Scan for the cell matching the given text and deliver its (X, Y) coordinate at center. 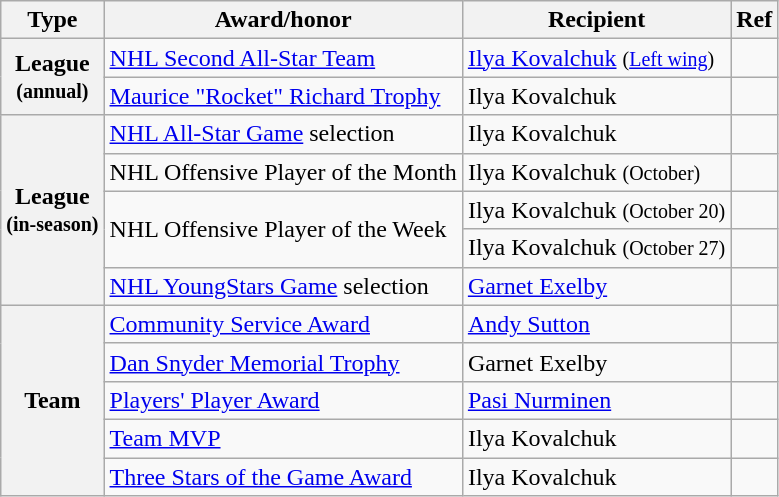
Award/honor (283, 20)
Team MVP (283, 438)
NHL Second All-Star Team (283, 58)
Recipient (596, 20)
Ilya Kovalchuk (October) (596, 172)
Players' Player Award (283, 400)
Type (52, 20)
Three Stars of the Game Award (283, 477)
NHL Offensive Player of the Week (283, 229)
Ref (754, 20)
Ilya Kovalchuk (October 20) (596, 210)
NHL Offensive Player of the Month (283, 172)
NHL YoungStars Game selection (283, 286)
League(in-season) (52, 210)
Maurice "Rocket" Richard Trophy (283, 96)
NHL All-Star Game selection (283, 134)
Team (52, 400)
Andy Sutton (596, 324)
League(annual) (52, 77)
Ilya Kovalchuk (October 27) (596, 248)
Pasi Nurminen (596, 400)
Ilya Kovalchuk (Left wing) (596, 58)
Dan Snyder Memorial Trophy (283, 362)
Community Service Award (283, 324)
